Search for the cell housing the specified text and yield its [X, Y] center coordinate. 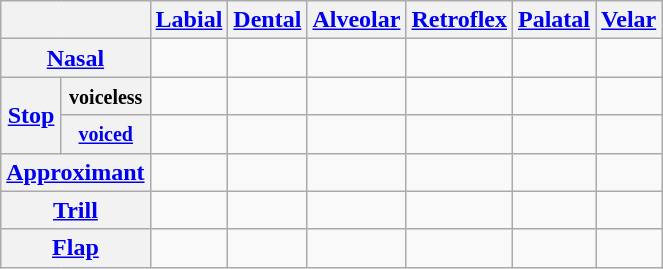
Flap [76, 248]
Nasal [76, 58]
Dental [268, 20]
Velar [629, 20]
Labial [189, 20]
Approximant [76, 172]
Trill [76, 210]
voiceless [106, 96]
voiced [106, 134]
Retroflex [460, 20]
Stop [32, 115]
Palatal [554, 20]
Alveolar [356, 20]
